Capture the cell that displays the provided text and extract its [X, Y] central coordinate. 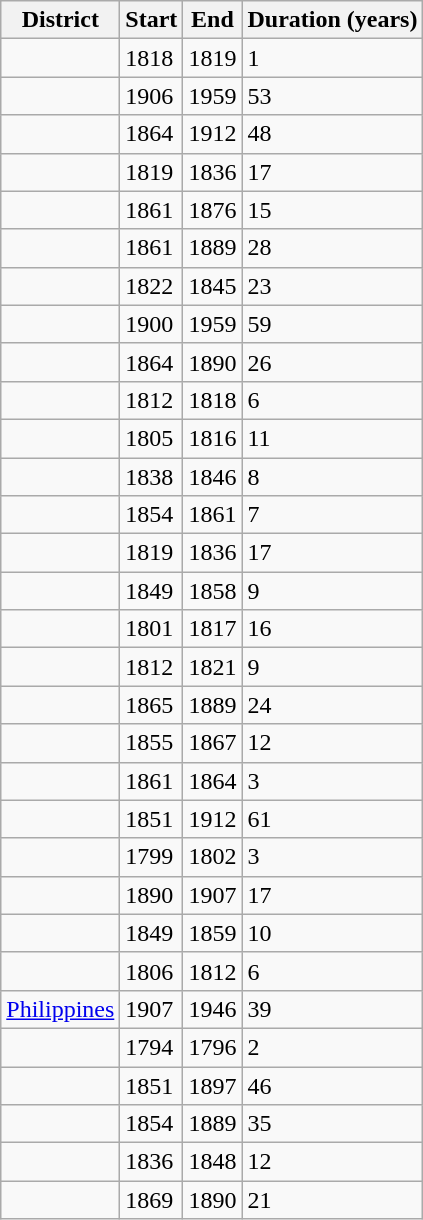
1858 [212, 591]
7 [332, 515]
59 [332, 324]
1876 [212, 210]
1846 [212, 477]
1855 [152, 743]
1816 [212, 438]
1859 [212, 933]
1867 [212, 743]
1805 [152, 438]
1806 [152, 971]
1865 [152, 705]
1869 [152, 1200]
46 [332, 1085]
10 [332, 933]
61 [332, 819]
2 [332, 1047]
23 [332, 286]
Start [152, 20]
1817 [212, 629]
End [212, 20]
48 [332, 134]
1848 [212, 1162]
1821 [212, 667]
15 [332, 210]
39 [332, 1009]
1801 [152, 629]
1900 [152, 324]
1799 [152, 857]
11 [332, 438]
1897 [212, 1085]
Philippines [60, 1009]
1946 [212, 1009]
1 [332, 58]
26 [332, 362]
16 [332, 629]
53 [332, 96]
1845 [212, 286]
Duration (years) [332, 20]
District [60, 20]
24 [332, 705]
1802 [212, 857]
1796 [212, 1047]
1838 [152, 477]
28 [332, 248]
35 [332, 1124]
1822 [152, 286]
1794 [152, 1047]
8 [332, 477]
1906 [152, 96]
21 [332, 1200]
